For the text-containing cell, return its midpoint in (x, y) coordinate format. 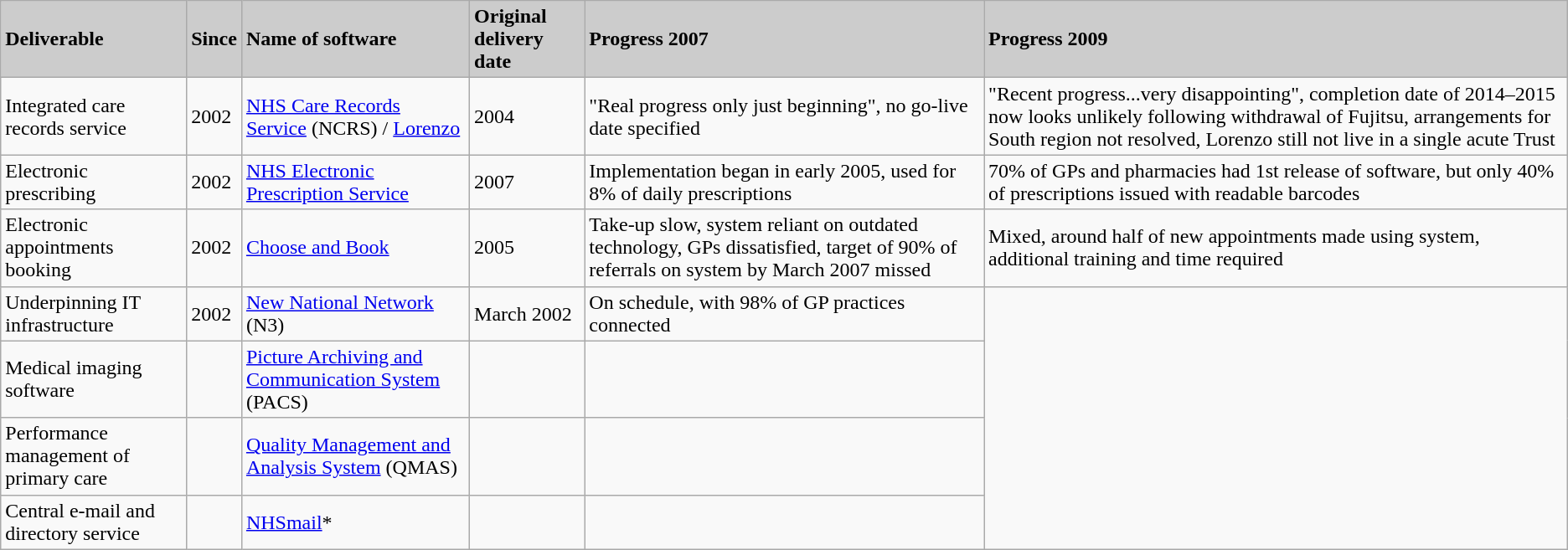
Deliverable (94, 39)
NHSmail* (355, 522)
Underpinning IT infrastructure (94, 313)
March 2002 (528, 313)
NHS Electronic Prescription Service (355, 182)
On schedule, with 98% of GP practices connected (784, 313)
2004 (528, 116)
Choose and Book (355, 248)
Take-up slow, system reliant on outdated technology, GPs dissatisfied, target of 90% of referrals on system by March 2007 missed (784, 248)
NHS Care Records Service (NCRS) / Lorenzo (355, 116)
70% of GPs and pharmacies had 1st release of software, but only 40% of prescriptions issued with readable barcodes (1277, 182)
New National Network (N3) (355, 313)
Quality Management and Analysis System (QMAS) (355, 456)
Integrated care records service (94, 116)
Electronic appointments booking (94, 248)
Medical imaging software (94, 379)
2005 (528, 248)
Progress 2007 (784, 39)
Electronic prescribing (94, 182)
Progress 2009 (1277, 39)
Since (214, 39)
Picture Archiving and Communication System (PACS) (355, 379)
Name of software (355, 39)
Implementation began in early 2005, used for 8% of daily prescriptions (784, 182)
Central e-mail and directory service (94, 522)
2007 (528, 182)
"Real progress only just beginning", no go-live date specified (784, 116)
Original delivery date (528, 39)
Performance management of primary care (94, 456)
Mixed, around half of new appointments made using system, additional training and time required (1277, 248)
